Pinpoint the cell where the given text exists, returning its (X, Y) midpoint coordinate. 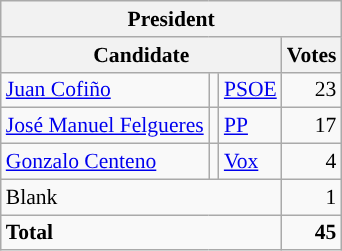
Vox (250, 162)
Gonzalo Centeno (105, 162)
17 (312, 126)
Juan Cofiño (105, 90)
PP (250, 126)
23 (312, 90)
Total (142, 233)
45 (312, 233)
President (172, 19)
Candidate (142, 55)
PSOE (250, 90)
Blank (142, 197)
José Manuel Felgueres (105, 126)
Votes (312, 55)
1 (312, 197)
4 (312, 162)
